Extract the [x, y] coordinate from the center of the cell holding the provided text.  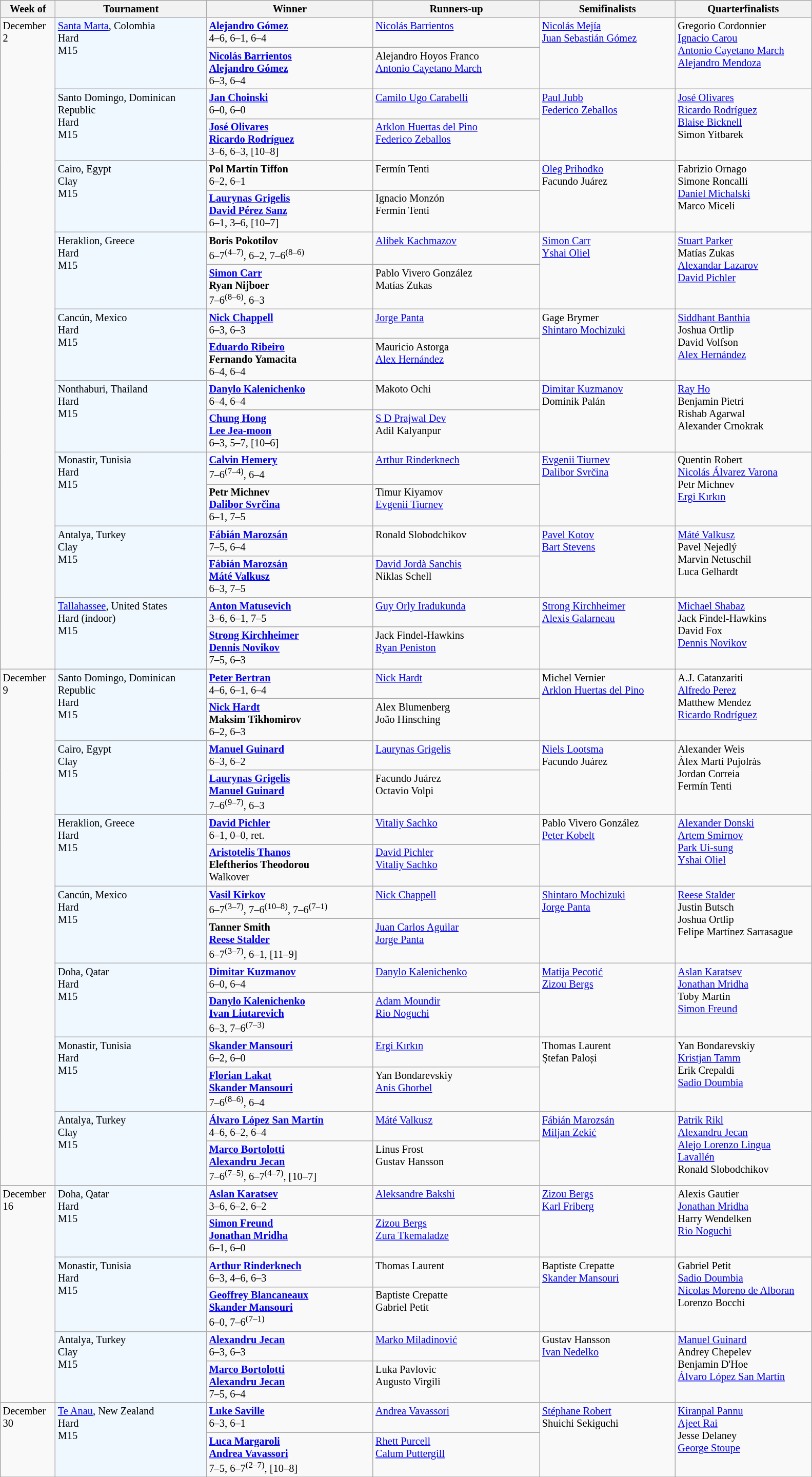
Arthur Rinderknech 6–3, 4–6, 6–3 [290, 1272]
Fermín Tenti [457, 175]
Paul Jubb Federico Zeballos [607, 124]
Ronald Slobodchikov [457, 541]
Marco Bortolotti Alexandru Jecan 7–5, 6–4 [290, 1382]
Manuel Guinard 6–3, 6–2 [290, 755]
Nonthaburi, Thailand Hard M15 [131, 416]
Danylo Kalenichenko 6–4, 6–4 [290, 395]
Gabriel Petit Sadio Doumbia Nicolas Moreno de Alboran Lorenzo Bocchi [744, 1294]
Nick Hardt Maksim Tikhomirov 6–2, 6–3 [290, 719]
Alibek Kachmazov [457, 248]
Ray Ho Benjamin Pietri Rishab Agarwal Alexander Crnokrak [744, 416]
Dimitar Kuzmanov 6–0, 6–4 [290, 978]
Simon Carr Ryan Nijboer 7–6(8–6), 6–3 [290, 286]
S D Prajwal Dev Adil Kalyanpur [457, 431]
Evgenii Tiurnev Dalibor Svrčina [607, 488]
Fábián Marozsán Miljan Zekić [607, 1148]
Strong Kirchheimer Alexis Galarneau [607, 633]
Jorge Panta [457, 324]
Baptiste Crepatte Gabriel Petit [457, 1309]
Luca Margaroli Andrea Vavassori 7–5, 6–7(2–7), [10–8] [290, 1455]
Arklon Huertas del Pino Federico Zeballos [457, 140]
Gregorio Cordonnier Ignacio Carou Antonio Cayetano March Alejandro Mendoza [744, 53]
Fábián Marozsán 7–5, 6–4 [290, 541]
David Jordà Sanchis Niklas Schell [457, 577]
Tallahassee, United States Hard (indoor) M15 [131, 633]
Yan Bondarevskiy Kristjan Tamm Erik Crepaldi Sadio Doumbia [744, 1074]
Ignacio Monzón Fermín Tenti [457, 211]
David Pichler 6–1, 0–0, ret. [290, 830]
Michel Vernier Arklon Huertas del Pino [607, 705]
Máté Valkusz Pavel Nejedlý Marvin Netuschil Luca Gelhardt [744, 561]
Nicolás Barrientos Alejandro Gómez 6–3, 6–4 [290, 68]
Santa Marta, Colombia Hard M15 [131, 53]
Stuart Parker Matías Zukas Alexandar Lazarov David Pichler [744, 270]
Laurynas Grigelis Manuel Guinard 7–6(9–7), 6–3 [290, 792]
Niels Lootsma Facundo Juárez [607, 778]
David Pichler Vitaliy Sachko [457, 865]
Pavel Kotov Bart Stevens [607, 561]
Yan Bondarevskiy Anis Ghorbel [457, 1089]
Skander Mansouri 6–2, 6–0 [290, 1052]
Simon Freund Jonathan Mridha 6–1, 6–0 [290, 1236]
Simon Carr Yshai Oliel [607, 270]
Vasil Kirkov 6–7(3–7), 7–6(10–8), 7–6(7–1) [290, 902]
December 16 [28, 1294]
Zizou Bergs Karl Friberg [607, 1221]
Strong Kirchheimer Dennis Novikov 7–5, 6–3 [290, 648]
Thomas Laurent [457, 1272]
Juan Carlos Aguilar Jorge Panta [457, 941]
Florian Lakat Skander Mansouri 7–6(8–6), 6–4 [290, 1089]
Alexis Gautier Jonathan Mridha Harry Wendelken Rio Noguchi [744, 1221]
Jack Findel-Hawkins Ryan Peniston [457, 648]
Alexander Donski Artem Smirnov Park Ui-sung Yshai Oliel [744, 851]
Gage Brymer Shintaro Mochizuki [607, 345]
Alejandro Hoyos Franco Antonio Cayetano March [457, 68]
Geoffrey Blancaneaux Skander Mansouri 6–0, 7–6(7–1) [290, 1309]
Aslan Karatsev Jonathan Mridha Toby Martin Simon Freund [744, 1000]
Laurynas Grigelis [457, 755]
Winner [290, 9]
Aristotelis Thanos Eleftherios Theodorou Walkover [290, 865]
Adam Moundir Rio Noguchi [457, 1015]
Rhett Purcell Calum Puttergill [457, 1455]
Runners-up [457, 9]
Calvin Hemery 7–6(7–4), 6–4 [290, 468]
Camilo Ugo Carabelli [457, 104]
Fábián Marozsán Máté Valkusz 6–3, 7–5 [290, 577]
Alexandru Jecan 6–3, 6–3 [290, 1346]
Aleksandre Bakshi [457, 1200]
Week of [28, 9]
Facundo Juárez Octavio Volpi [457, 792]
Luka Pavlovic Augusto Virgili [457, 1382]
Pol Martín Tiffon 6–2, 6–1 [290, 175]
December 30 [28, 1440]
Semifinalists [607, 9]
Marko Miladinović [457, 1346]
Eduardo Ribeiro Fernando Yamacita 6–4, 6–4 [290, 360]
Nicolás Mejía Juan Sebastián Gómez [607, 53]
Pablo Vivero González Peter Kobelt [607, 851]
Thomas Laurent Ștefan Paloși [607, 1074]
Luke Saville 6–3, 6–1 [290, 1417]
Tournament [131, 9]
Alex Blumenberg João Hinsching [457, 719]
Máté Valkusz [457, 1126]
Baptiste Crepatte Skander Mansouri [607, 1294]
Patrik Rikl Alexandru Jecan Alejo Lorenzo Lingua Lavallén Ronald Slobodchikov [744, 1148]
Stéphane Robert Shuichi Sekiguchi [607, 1440]
December 2 [28, 343]
Nick Chappell [457, 902]
Danylo Kalenichenko [457, 978]
Alejandro Gómez 4–6, 6–1, 6–4 [290, 32]
Peter Bertran 4–6, 6–1, 6–4 [290, 684]
Manuel Guinard Andrey Chepelev Benjamin D'Hoe Álvaro López San Martín [744, 1367]
Pablo Vivero González Matías Zukas [457, 286]
Álvaro López San Martín 4–6, 6–2, 6–4 [290, 1126]
Dimitar Kuzmanov Dominik Palán [607, 416]
December 9 [28, 928]
Siddhant Banthia Joshua Ortlip David Volfson Alex Hernández [744, 345]
Oleg Prihodko Facundo Juárez [607, 196]
Arthur Rinderknech [457, 468]
Zizou Bergs Zura Tkemaladze [457, 1236]
Fabrizio Ornago Simone Roncalli Daniel Michalski Marco Miceli [744, 196]
Te Anau, New Zealand Hard M15 [131, 1440]
Makoto Ochi [457, 395]
Mauricio Astorga Alex Hernández [457, 360]
Andrea Vavassori [457, 1417]
Guy Orly Iradukunda [457, 612]
José Olivares Ricardo Rodríguez Blaise Bicknell Simon Yitbarek [744, 124]
Linus Frost Gustav Hansson [457, 1164]
Alexander Weis Àlex Martí Pujolràs Jordan Correia Fermín Tenti [744, 778]
Matija Pecotić Zizou Bergs [607, 1000]
Danylo Kalenichenko Ivan Liutarevich 6–3, 7–6(7–3) [290, 1015]
Vitaliy Sachko [457, 830]
Quentin Robert Nicolás Álvarez Varona Petr Michnev Ergi Kırkın [744, 488]
Laurynas Grigelis David Pérez Sanz 6–1, 3–6, [10–7] [290, 211]
Nicolás Barrientos [457, 32]
Kiranpal Pannu Ajeet Rai Jesse Delaney George Stoupe [744, 1440]
Petr Michnev Dalibor Svrčina 6–1, 7–5 [290, 505]
Boris Pokotilov 6–7(4–7), 6–2, 7–6(8–6) [290, 248]
José Olivares Ricardo Rodríguez 3–6, 6–3, [10–8] [290, 140]
Chung Hong Lee Jea-moon 6–3, 5–7, [10–6] [290, 431]
A.J. Catanzariti Alfredo Perez Matthew Mendez Ricardo Rodríguez [744, 705]
Quarterfinalists [744, 9]
Nick Hardt [457, 684]
Reese Stalder Justin Butsch Joshua Ortlip Felipe Martínez Sarrasague [744, 924]
Jan Choinski 6–0, 6–0 [290, 104]
Marco Bortolotti Alexandru Jecan 7–6(7–5), 6–7(4–7), [10–7] [290, 1164]
Gustav Hansson Ivan Nedelko [607, 1367]
Nick Chappell 6–3, 6–3 [290, 324]
Tanner Smith Reese Stalder 6–7(3–7), 6–1, [11–9] [290, 941]
Michael Shabaz Jack Findel-Hawkins David Fox Dennis Novikov [744, 633]
Ergi Kırkın [457, 1052]
Aslan Karatsev 3–6, 6–2, 6–2 [290, 1200]
Timur Kiyamov Evgenii Tiurnev [457, 505]
Anton Matusevich 3–6, 6–1, 7–5 [290, 612]
Shintaro Mochizuki Jorge Panta [607, 924]
